Pinpoint the cell where the given text exists, returning its (X, Y) midpoint coordinate. 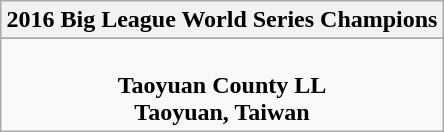
Taoyuan County LL Taoyuan, Taiwan (222, 85)
2016 Big League World Series Champions (222, 20)
